Find where the given text appears and provide that cell's center as [x, y] coordinate. 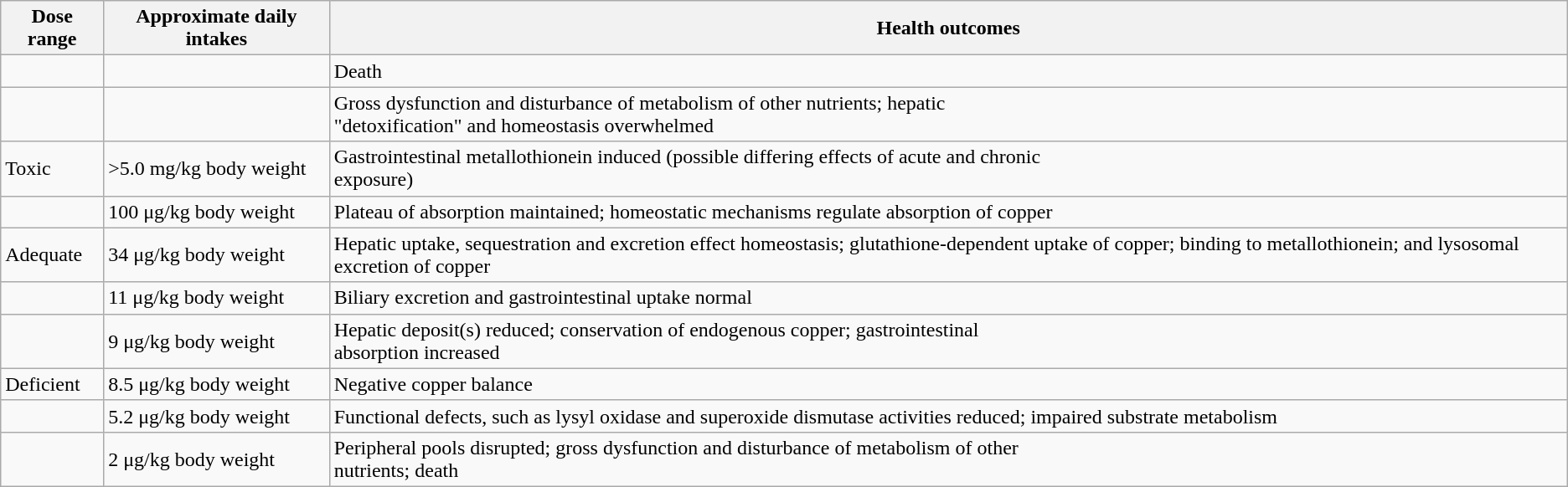
5.2 μg/kg body weight [216, 416]
Death [948, 71]
100 μg/kg body weight [216, 212]
Approximate daily intakes [216, 28]
Toxic [52, 169]
9 μg/kg body weight [216, 341]
Peripheral pools disrupted; gross dysfunction and disturbance of metabolism of othernutrients; death [948, 459]
2 μg/kg body weight [216, 459]
Hepatic deposit(s) reduced; conservation of endogenous copper; gastrointestinalabsorption increased [948, 341]
Functional defects, such as lysyl oxidase and superoxide dismutase activities reduced; impaired substrate metabolism [948, 416]
Dose range [52, 28]
34 μg/kg body weight [216, 254]
Gastrointestinal metallothionein induced (possible differing effects of acute and chronicexposure) [948, 169]
Biliary excretion and gastrointestinal uptake normal [948, 298]
11 μg/kg body weight [216, 298]
Plateau of absorption maintained; homeostatic mechanisms regulate absorption of copper [948, 212]
8.5 μg/kg body weight [216, 384]
Negative copper balance [948, 384]
Gross dysfunction and disturbance of metabolism of other nutrients; hepatic"detoxification" and homeostasis overwhelmed [948, 114]
>5.0 mg/kg body weight [216, 169]
Health outcomes [948, 28]
Deficient [52, 384]
Adequate [52, 254]
